For the text-containing cell, return its midpoint in [x, y] coordinate format. 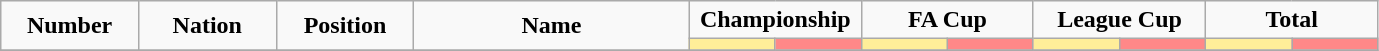
Championship [775, 20]
Number [70, 26]
League Cup [1119, 20]
FA Cup [947, 20]
Total [1292, 20]
Position [345, 26]
Nation [207, 26]
Name [552, 26]
